Determine the [X, Y] coordinate at the center of the cell enclosing the given text.  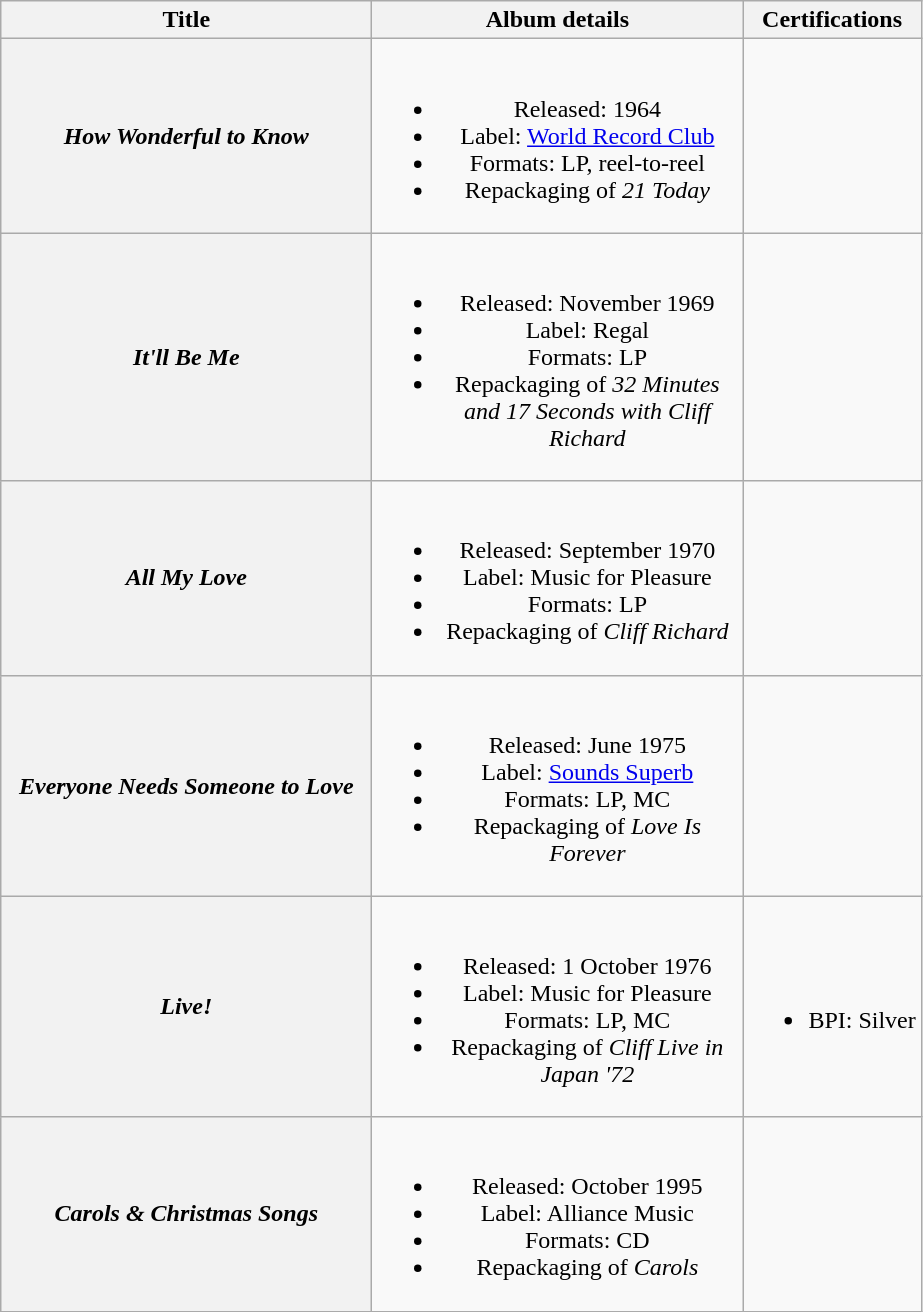
How Wonderful to Know [186, 136]
BPI: Silver [832, 1006]
Released: September 1970Label: Music for PleasureFormats: LPRepackaging of Cliff Richard [558, 578]
Released: 1 October 1976Label: Music for PleasureFormats: LP, MCRepackaging of Cliff Live in Japan '72 [558, 1006]
Certifications [832, 20]
Released: November 1969Label: RegalFormats: LPRepackaging of 32 Minutes and 17 Seconds with Cliff Richard [558, 357]
Title [186, 20]
Released: 1964Label: World Record ClubFormats: LP, reel-to-reelRepackaging of 21 Today [558, 136]
Album details [558, 20]
Carols & Christmas Songs [186, 1214]
Released: October 1995Label: Alliance MusicFormats: CDRepackaging of Carols [558, 1214]
Released: June 1975Label: Sounds SuperbFormats: LP, MCRepackaging of Love Is Forever [558, 786]
All My Love [186, 578]
It'll Be Me [186, 357]
Live! [186, 1006]
Everyone Needs Someone to Love [186, 786]
